Identify which cell holds the provided text, then report its [x, y] central coordinate. 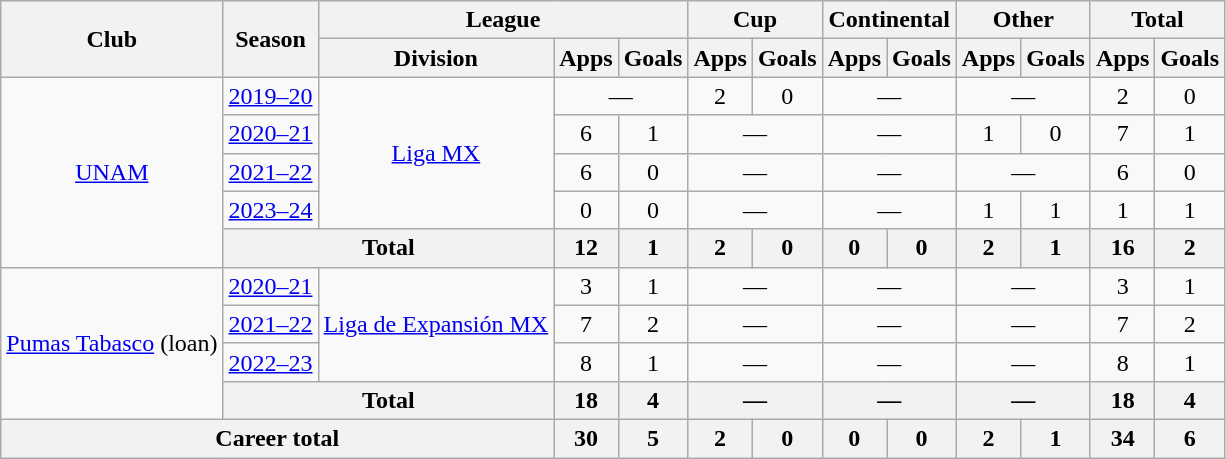
2022–23 [270, 362]
5 [653, 438]
Pumas Tabasco (loan) [112, 343]
League [503, 20]
Other [1023, 20]
34 [1122, 438]
16 [1122, 248]
UNAM [112, 172]
2019–20 [270, 96]
12 [586, 248]
2023–24 [270, 210]
Career total [278, 438]
Division [436, 58]
30 [586, 438]
Cup [755, 20]
Liga MX [436, 153]
Season [270, 39]
Liga de Expansión MX [436, 324]
Club [112, 39]
Continental [889, 20]
